Search for the cell housing the specified text and yield its (x, y) center coordinate. 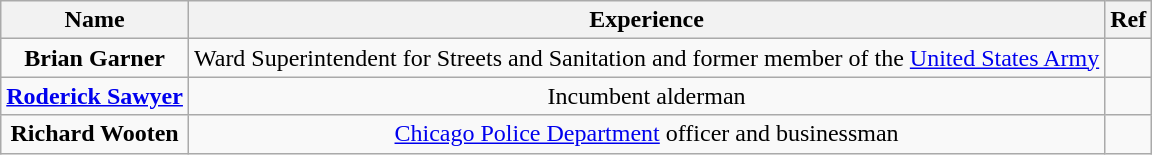
Richard Wooten (95, 134)
Roderick Sawyer (95, 96)
Ward Superintendent for Streets and Sanitation and former member of the United States Army (646, 58)
Incumbent alderman (646, 96)
Brian Garner (95, 58)
Name (95, 20)
Experience (646, 20)
Ref (1128, 20)
Chicago Police Department officer and businessman (646, 134)
